Pinpoint the cell where the given text exists, returning its [X, Y] midpoint coordinate. 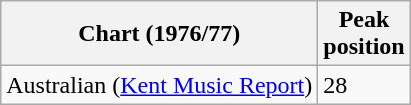
Chart (1976/77) [160, 34]
28 [364, 85]
Australian (Kent Music Report) [160, 85]
Peakposition [364, 34]
